Pinpoint the cell where the given text exists, returning its [x, y] midpoint coordinate. 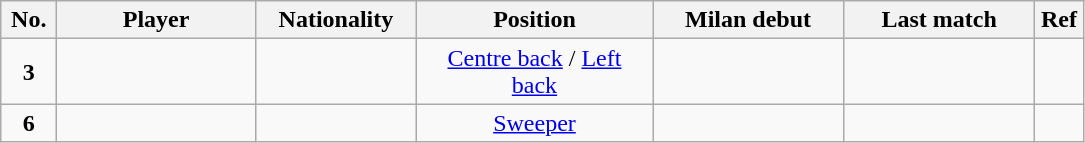
Last match [940, 20]
No. [29, 20]
Player [156, 20]
Sweeper [534, 123]
Ref [1060, 20]
6 [29, 123]
Centre back / Left back [534, 72]
3 [29, 72]
Nationality [336, 20]
Position [534, 20]
Milan debut [748, 20]
